For the text-containing cell, return its midpoint in (x, y) coordinate format. 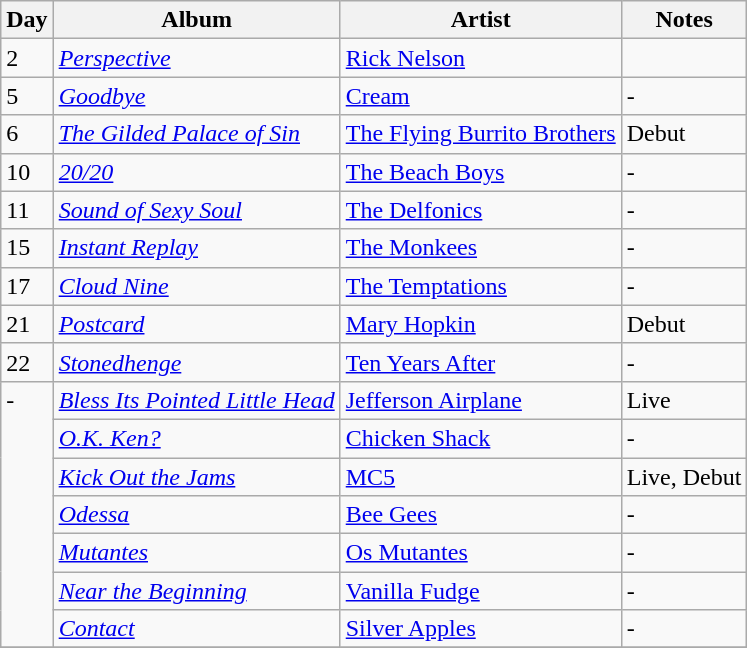
11 (27, 210)
Live (684, 400)
Odessa (196, 515)
Os Mutantes (480, 553)
Rick Nelson (480, 58)
Jefferson Airplane (480, 400)
10 (27, 172)
Live, Debut (684, 477)
The Gilded Palace of Sin (196, 134)
Kick Out the Jams (196, 477)
Ten Years After (480, 362)
Mary Hopkin (480, 324)
Cloud Nine (196, 286)
Album (196, 20)
The Flying Burrito Brothers (480, 134)
O.K. Ken? (196, 438)
5 (27, 96)
Stonedhenge (196, 362)
Bless Its Pointed Little Head (196, 400)
15 (27, 248)
The Monkees (480, 248)
Near the Beginning (196, 591)
21 (27, 324)
Notes (684, 20)
The Temptations (480, 286)
Artist (480, 20)
Day (27, 20)
Mutantes (196, 553)
6 (27, 134)
Bee Gees (480, 515)
Sound of Sexy Soul (196, 210)
17 (27, 286)
The Beach Boys (480, 172)
Cream (480, 96)
Goodbye (196, 96)
Vanilla Fudge (480, 591)
Postcard (196, 324)
Contact (196, 629)
Instant Replay (196, 248)
MC5 (480, 477)
Silver Apples (480, 629)
22 (27, 362)
Perspective (196, 58)
Chicken Shack (480, 438)
The Delfonics (480, 210)
20/20 (196, 172)
2 (27, 58)
